Extract the (X, Y) coordinate from the center of the cell holding the provided text.  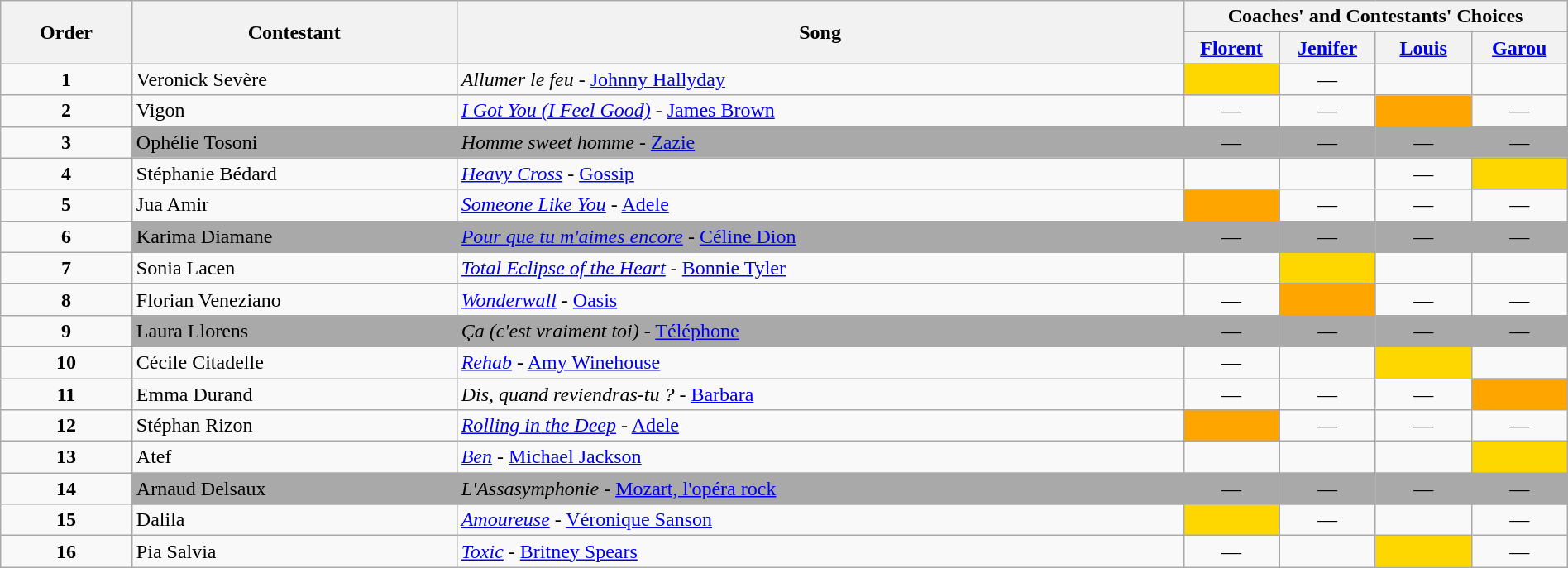
Dis, quand reviendras-tu ? - Barbara (820, 394)
Toxic - Britney Spears (820, 551)
Garou (1519, 48)
5 (66, 205)
Ophélie Tosoni (294, 142)
15 (66, 520)
4 (66, 174)
Amoureuse - Véronique Sanson (820, 520)
3 (66, 142)
Heavy Cross - Gossip (820, 174)
Contestant (294, 32)
Karima Diamane (294, 236)
10 (66, 362)
Vigon (294, 111)
Allumer le feu - Johnny Hallyday (820, 79)
Sonia Lacen (294, 268)
2 (66, 111)
Jenifer (1327, 48)
Pour que tu m'aimes encore - Céline Dion (820, 236)
12 (66, 426)
Wonderwall - Oasis (820, 299)
Song (820, 32)
Atef (294, 457)
7 (66, 268)
Ça (c'est vraiment toi) - Téléphone (820, 331)
Louis (1423, 48)
Florent (1231, 48)
8 (66, 299)
Rolling in the Deep - Adele (820, 426)
I Got You (I Feel Good) - James Brown (820, 111)
Rehab - Amy Winehouse (820, 362)
16 (66, 551)
Laura Llorens (294, 331)
Cécile Citadelle (294, 362)
11 (66, 394)
Total Eclipse of the Heart - Bonnie Tyler (820, 268)
Stéphan Rizon (294, 426)
Jua Amir (294, 205)
9 (66, 331)
Arnaud Delsaux (294, 489)
14 (66, 489)
Homme sweet homme - Zazie (820, 142)
L'Assasymphonie - Mozart, l'opéra rock (820, 489)
Veronick Sevère (294, 79)
13 (66, 457)
Emma Durand (294, 394)
Someone Like You - Adele (820, 205)
Pia Salvia (294, 551)
Florian Veneziano (294, 299)
6 (66, 236)
Stéphanie Bédard (294, 174)
Order (66, 32)
Coaches' and Contestants' Choices (1375, 17)
Dalila (294, 520)
1 (66, 79)
Ben - Michael Jackson (820, 457)
